Identify which cell holds the provided text, then report its [x, y] central coordinate. 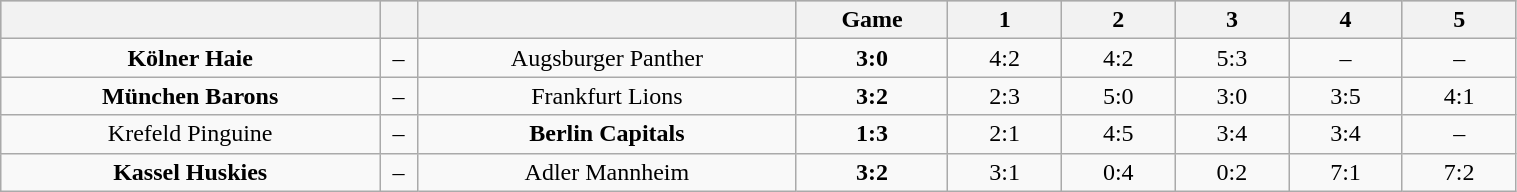
5 [1459, 20]
Krefeld Pinguine [190, 134]
Kassel Huskies [190, 172]
Adler Mannheim [606, 172]
Kölner Haie [190, 58]
Augsburger Panther [606, 58]
4:5 [1118, 134]
0:4 [1118, 172]
München Barons [190, 96]
5:3 [1232, 58]
2 [1118, 20]
3 [1232, 20]
0:2 [1232, 172]
7:1 [1346, 172]
1 [1005, 20]
Game [872, 20]
Frankfurt Lions [606, 96]
2:1 [1005, 134]
3:5 [1346, 96]
5:0 [1118, 96]
7:2 [1459, 172]
Berlin Capitals [606, 134]
4 [1346, 20]
3:1 [1005, 172]
4:1 [1459, 96]
1:3 [872, 134]
2:3 [1005, 96]
